Detect which cell encompasses the target text, then output its [X, Y] center coordinate. 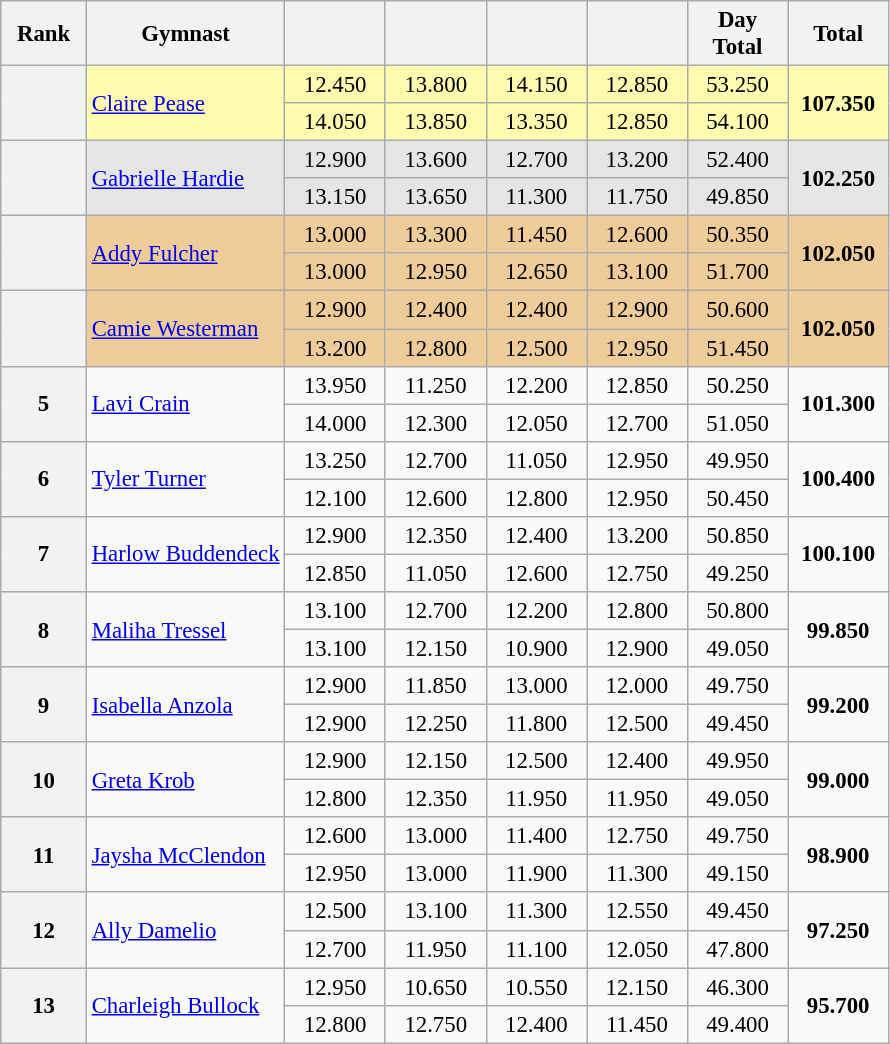
7 [44, 554]
12.000 [638, 686]
13.350 [536, 122]
49.400 [738, 1024]
8 [44, 630]
51.050 [738, 423]
Gymnast [185, 34]
11.100 [536, 949]
50.600 [738, 310]
Maliha Tressel [185, 630]
Tyler Turner [185, 478]
95.700 [838, 1006]
13.250 [336, 460]
Lavi Crain [185, 404]
10.650 [436, 987]
11.750 [638, 197]
50.850 [738, 536]
11.250 [436, 385]
13.300 [436, 235]
10.550 [536, 987]
Charleigh Bullock [185, 1006]
99.200 [838, 704]
12.650 [536, 273]
50.450 [738, 498]
Total [838, 34]
13 [44, 1006]
13.600 [436, 160]
49.150 [738, 874]
12 [44, 930]
11.400 [536, 836]
Jaysha McClendon [185, 854]
Addy Fulcher [185, 254]
98.900 [838, 854]
99.850 [838, 630]
12.550 [638, 912]
50.800 [738, 611]
6 [44, 478]
13.150 [336, 197]
53.250 [738, 85]
13.950 [336, 385]
47.800 [738, 949]
100.400 [838, 478]
49.850 [738, 197]
51.700 [738, 273]
49.250 [738, 573]
100.100 [838, 554]
11.800 [536, 724]
11 [44, 854]
14.000 [336, 423]
10.900 [536, 648]
97.250 [838, 930]
12.100 [336, 498]
102.250 [838, 178]
46.300 [738, 987]
Claire Pease [185, 104]
Ally Damelio [185, 930]
51.450 [738, 348]
9 [44, 704]
Harlow Buddendeck [185, 554]
12.450 [336, 85]
11.900 [536, 874]
10 [44, 780]
101.300 [838, 404]
11.850 [436, 686]
Day Total [738, 34]
12.250 [436, 724]
Greta Krob [185, 780]
52.400 [738, 160]
99.000 [838, 780]
Rank [44, 34]
12.300 [436, 423]
14.150 [536, 85]
107.350 [838, 104]
Gabrielle Hardie [185, 178]
5 [44, 404]
13.850 [436, 122]
Camie Westerman [185, 328]
14.050 [336, 122]
50.250 [738, 385]
50.350 [738, 235]
13.800 [436, 85]
13.650 [436, 197]
Isabella Anzola [185, 704]
54.100 [738, 122]
